Find where the given text appears and provide that cell's center as (x, y) coordinate. 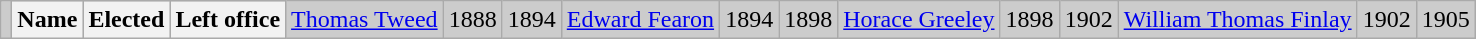
1888 (472, 20)
Thomas Tweed (365, 20)
Edward Fearon (640, 20)
Horace Greeley (919, 20)
Name (48, 20)
William Thomas Finlay (1238, 20)
Elected (126, 20)
1905 (1446, 20)
Left office (228, 20)
